Return the [X, Y] coordinate for the center point of the cell that contains the specified text.  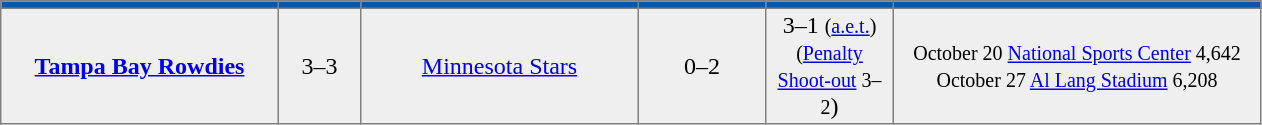
3–1 (a.e.t.)(Penalty Shoot-out 3–2) [830, 66]
Minnesota Stars [500, 66]
October 20 National Sports Center 4,642October 27 Al Lang Stadium 6,208 [1077, 66]
Tampa Bay Rowdies [140, 66]
0–2 [702, 66]
3–3 [319, 66]
